Identify which cell holds the provided text, then report its [X, Y] central coordinate. 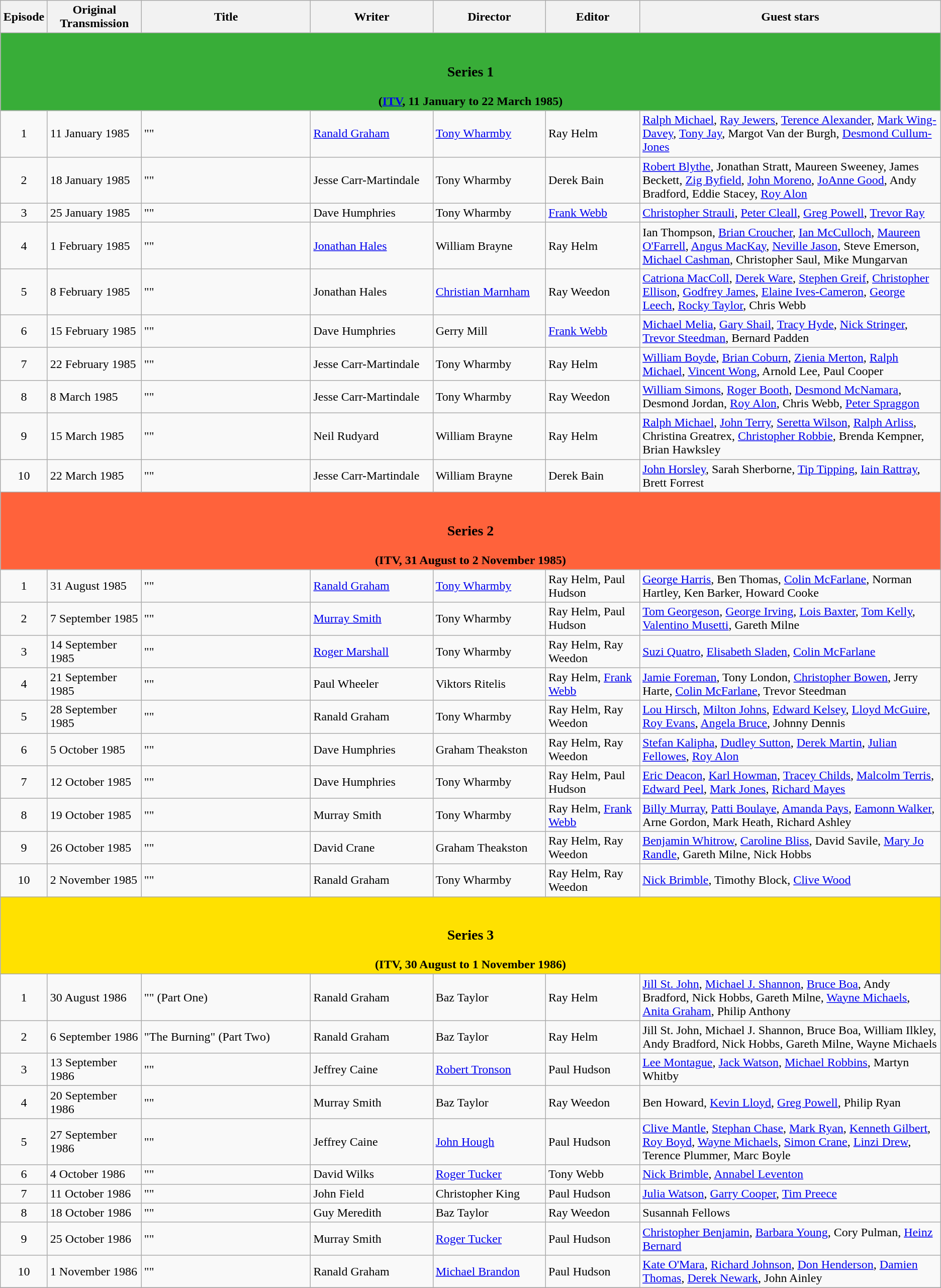
19 October 1985 [95, 814]
Guy Meredith [372, 1213]
25 October 1986 [95, 1239]
Kate O'Mara, Richard Johnson, Don Henderson, Damien Thomas, Derek Newark, John Ainley [790, 1271]
2 November 1985 [95, 880]
11 January 1985 [95, 134]
18 January 1985 [95, 180]
Series 1(ITV, 11 January to 22 March 1985) [470, 72]
Editor [593, 17]
Tony Webb [593, 1174]
Nick Brimble, Annabel Leventon [790, 1174]
Roger Marshall [372, 652]
Julia Watson, Garry Cooper, Tim Preece [790, 1193]
Lou Hirsch, Milton Johns, Edward Kelsey, Lloyd McGuire, Roy Evans, Angela Bruce, Johnny Dennis [790, 717]
Ralph Michael, John Terry, Seretta Wilson, Ralph Arliss, Christina Greatrex, Christopher Robbie, Brenda Kempner, Brian Hawksley [790, 436]
David Crane [372, 848]
Michael Melia, Gary Shail, Tracy Hyde, Nick Stringer, Trevor Steedman, Bernard Padden [790, 331]
Ralph Michael, Ray Jewers, Terence Alexander, Mark Wing-Davey, Tony Jay, Margot Van der Burgh, Desmond Cullum-Jones [790, 134]
Suzi Quatro, Elisabeth Sladen, Colin McFarlane [790, 652]
William Boyde, Brian Coburn, Zienia Merton, Ralph Michael, Vincent Wong, Arnold Lee, Paul Cooper [790, 364]
13 September 1986 [95, 1070]
18 October 1986 [95, 1213]
Christopher Benjamin, Barbara Young, Cory Pulman, Heinz Bernard [790, 1239]
Michael Brandon [489, 1271]
Robert Blythe, Jonathan Stratt, Maureen Sweeney, James Beckett, Zig Byfield, John Moreno, JoAnne Good, Andy Bradford, Eddie Stacey, Roy Alon [790, 180]
12 October 1985 [95, 782]
28 September 1985 [95, 717]
4 October 1986 [95, 1174]
Catriona MacColl, Derek Ware, Stephen Greif, Christopher Ellison, Godfrey James, Elaine Ives-Cameron, George Leech, Rocky Taylor, Chris Webb [790, 292]
15 February 1985 [95, 331]
Lee Montague, Jack Watson, Michael Robbins, Martyn Whitby [790, 1070]
George Harris, Ben Thomas, Colin McFarlane, Norman Hartley, Ken Barker, Howard Cooke [790, 586]
Guest stars [790, 17]
Jamie Foreman, Tony London, Christopher Bowen, Jerry Harte, Colin McFarlane, Trevor Steedman [790, 684]
27 September 1986 [95, 1142]
Episode [24, 17]
"The Burning" (Part Two) [226, 1037]
Title [226, 17]
30 August 1986 [95, 997]
Robert Tronson [489, 1070]
Neil Rudyard [372, 436]
Writer [372, 17]
John Field [372, 1193]
Nick Brimble, Timothy Block, Clive Wood [790, 880]
7 September 1985 [95, 618]
Original Transmission [95, 17]
Christian Marnham [489, 292]
14 September 1985 [95, 652]
Billy Murray, Patti Boulaye, Amanda Pays, Eamonn Walker, Arne Gordon, Mark Heath, Richard Ashley [790, 814]
John Hough [489, 1142]
David Wilks [372, 1174]
8 February 1985 [95, 292]
22 March 1985 [95, 476]
Jill St. John, Michael J. Shannon, Bruce Boa, Andy Bradford, Nick Hobbs, Gareth Milne, Wayne Michaels, Anita Graham, Philip Anthony [790, 997]
6 September 1986 [95, 1037]
1 November 1986 [95, 1271]
Susannah Fellows [790, 1213]
Benjamin Whitrow, Caroline Bliss, David Savile, Mary Jo Randle, Gareth Milne, Nick Hobbs [790, 848]
Paul Wheeler [372, 684]
Christopher Strauli, Peter Cleall, Greg Powell, Trevor Ray [790, 213]
Jill St. John, Michael J. Shannon, Bruce Boa, William Ilkley, Andy Bradford, Nick Hobbs, Gareth Milne, Wayne Michaels [790, 1037]
25 January 1985 [95, 213]
Clive Mantle, Stephan Chase, Mark Ryan, Kenneth Gilbert, Roy Boyd, Wayne Michaels, Simon Crane, Linzi Drew, Terence Plummer, Marc Boyle [790, 1142]
Ben Howard, Kevin Lloyd, Greg Powell, Philip Ryan [790, 1102]
Series 2(ITV, 31 August to 2 November 1985) [470, 531]
8 March 1985 [95, 396]
1 February 1985 [95, 245]
Gerry Mill [489, 331]
Director [489, 17]
William Simons, Roger Booth, Desmond McNamara, Desmond Jordan, Roy Alon, Chris Webb, Peter Spraggon [790, 396]
John Horsley, Sarah Sherborne, Tip Tipping, Iain Rattray, Brett Forrest [790, 476]
20 September 1986 [95, 1102]
31 August 1985 [95, 586]
Stefan Kalipha, Dudley Sutton, Derek Martin, Julian Fellowes, Roy Alon [790, 749]
Series 3(ITV, 30 August to 1 November 1986) [470, 936]
"" (Part One) [226, 997]
Eric Deacon, Karl Howman, Tracey Childs, Malcolm Terris, Edward Peel, Mark Jones, Richard Mayes [790, 782]
21 September 1985 [95, 684]
11 October 1986 [95, 1193]
5 October 1985 [95, 749]
15 March 1985 [95, 436]
Viktors Ritelis [489, 684]
22 February 1985 [95, 364]
Christopher King [489, 1193]
Tom Georgeson, George Irving, Lois Baxter, Tom Kelly, Valentino Musetti, Gareth Milne [790, 618]
26 October 1985 [95, 848]
